From the cell containing the given text, extract its center point as (X, Y) coordinate. 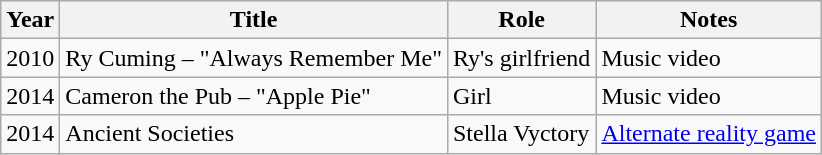
2010 (30, 58)
Ry's girlfriend (521, 58)
Girl (521, 96)
Year (30, 20)
Ry Cuming – "Always Remember Me" (254, 58)
Alternate reality game (709, 134)
Role (521, 20)
Ancient Societies (254, 134)
Cameron the Pub – "Apple Pie" (254, 96)
Notes (709, 20)
Title (254, 20)
Stella Vyctory (521, 134)
